For the text-containing cell, return its midpoint in [X, Y] coordinate format. 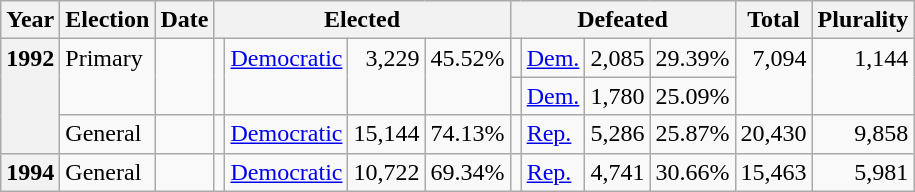
Primary [108, 77]
30.66% [692, 172]
10,722 [386, 172]
15,463 [774, 172]
7,094 [774, 77]
Total [774, 20]
15,144 [386, 134]
69.34% [468, 172]
Elected [362, 20]
3,229 [386, 77]
1992 [30, 96]
5,286 [618, 134]
4,741 [618, 172]
1994 [30, 172]
20,430 [774, 134]
Year [30, 20]
Date [184, 20]
Plurality [863, 20]
25.09% [692, 96]
29.39% [692, 58]
5,981 [863, 172]
74.13% [468, 134]
25.87% [692, 134]
1,780 [618, 96]
1,144 [863, 77]
2,085 [618, 58]
Election [108, 20]
45.52% [468, 77]
9,858 [863, 134]
Defeated [622, 20]
